Extract the [x, y] coordinate from the center of the cell holding the provided text.  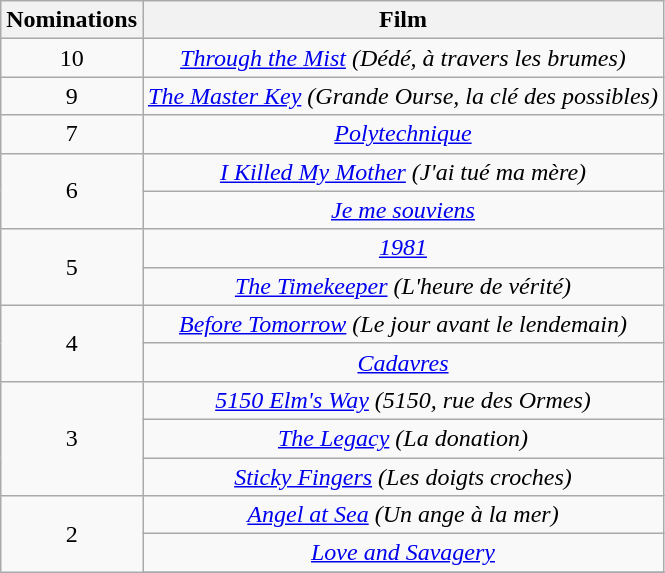
5 [72, 267]
Before Tomorrow (Le jour avant le lendemain) [402, 324]
5150 Elm's Way (5150, rue des Ormes) [402, 400]
Sticky Fingers (Les doigts croches) [402, 477]
3 [72, 438]
10 [72, 58]
6 [72, 191]
The Legacy (La donation) [402, 438]
Cadavres [402, 362]
I Killed My Mother (J'ai tué ma mère) [402, 172]
The Timekeeper (L'heure de vérité) [402, 286]
Polytechnique [402, 134]
Nominations [72, 20]
4 [72, 343]
2 [72, 534]
7 [72, 134]
Je me souviens [402, 210]
Love and Savagery [402, 553]
9 [72, 96]
1981 [402, 248]
The Master Key (Grande Ourse, la clé des possibles) [402, 96]
Through the Mist (Dédé, à travers les brumes) [402, 58]
Film [402, 20]
Angel at Sea (Un ange à la mer) [402, 515]
